Return (X, Y) of the center of cell containing provided text 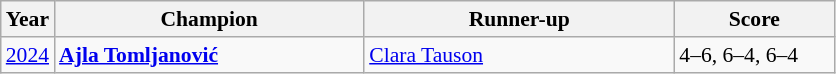
Ajla Tomljanović (209, 55)
2024 (28, 55)
Year (28, 19)
Runner-up (519, 19)
Champion (209, 19)
4–6, 6–4, 6–4 (754, 55)
Score (754, 19)
Clara Tauson (519, 55)
